Find where the given text appears and provide that cell's center as (X, Y) coordinate. 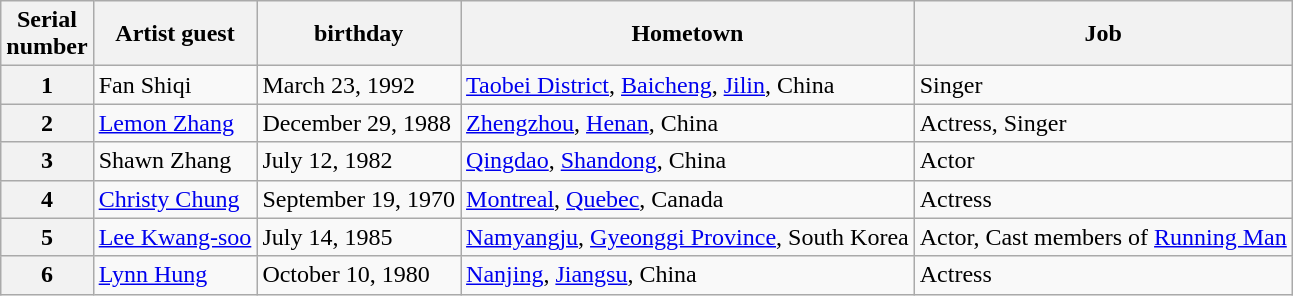
Lemon Zhang (175, 123)
5 (47, 237)
Qingdao, Shandong, China (688, 161)
Actor (1103, 161)
October 10, 1980 (359, 275)
Zhengzhou, Henan, China (688, 123)
July 14, 1985 (359, 237)
Hometown (688, 34)
4 (47, 199)
1 (47, 85)
Lee Kwang-soo (175, 237)
Christy Chung (175, 199)
Lynn Hung (175, 275)
Job (1103, 34)
Actress, Singer (1103, 123)
Nanjing, Jiangsu, China (688, 275)
birthday (359, 34)
Serialnumber (47, 34)
Fan Shiqi (175, 85)
July 12, 1982 (359, 161)
September 19, 1970 (359, 199)
Actor, Cast members of Running Man (1103, 237)
Montreal, Quebec, Canada (688, 199)
Shawn Zhang (175, 161)
Namyangju, Gyeonggi Province, South Korea (688, 237)
December 29, 1988 (359, 123)
6 (47, 275)
2 (47, 123)
Taobei District, Baicheng, Jilin, China (688, 85)
Artist guest (175, 34)
Singer (1103, 85)
3 (47, 161)
March 23, 1992 (359, 85)
